Find where the given text appears and provide that cell's center as (X, Y) coordinate. 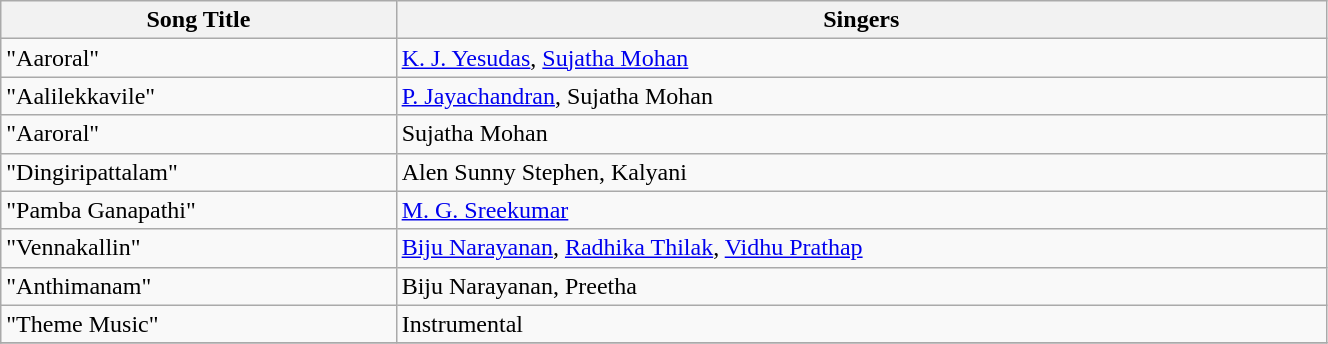
M. G. Sreekumar (861, 210)
K. J. Yesudas, Sujatha Mohan (861, 58)
P. Jayachandran, Sujatha Mohan (861, 96)
Biju Narayanan, Preetha (861, 286)
"Theme Music" (198, 324)
Song Title (198, 20)
Singers (861, 20)
Instrumental (861, 324)
Biju Narayanan, Radhika Thilak, Vidhu Prathap (861, 248)
Alen Sunny Stephen, Kalyani (861, 172)
"Aalilekkavile" (198, 96)
"Dingiripattalam" (198, 172)
"Anthimanam" (198, 286)
"Pamba Ganapathi" (198, 210)
"Vennakallin" (198, 248)
Sujatha Mohan (861, 134)
